Detect which cell encompasses the target text, then output its [X, Y] center coordinate. 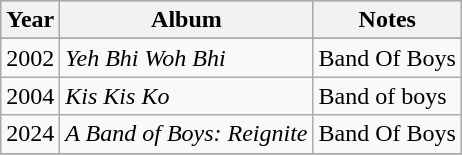
A Band of Boys: Reignite [186, 134]
2002 [30, 58]
Album [186, 20]
Band of boys [387, 96]
Kis Kis Ko [186, 96]
2024 [30, 134]
Notes [387, 20]
Yeh Bhi Woh Bhi [186, 58]
Year [30, 20]
2004 [30, 96]
